Return the (x, y) coordinate for the center point of the cell that contains the specified text.  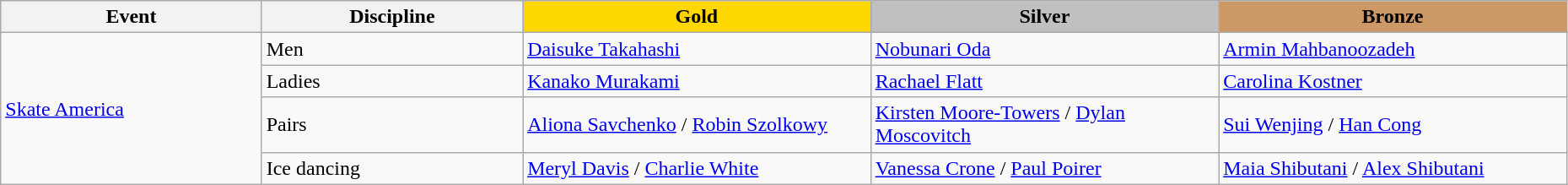
Sui Wenjing / Han Cong (1393, 125)
Men (391, 49)
Bronze (1393, 17)
Aliona Savchenko / Robin Szolkowy (697, 125)
Kirsten Moore-Towers / Dylan Moscovitch (1044, 125)
Pairs (391, 125)
Kanako Murakami (697, 81)
Daisuke Takahashi (697, 49)
Armin Mahbanoozadeh (1393, 49)
Gold (697, 17)
Maia Shibutani / Alex Shibutani (1393, 168)
Event (132, 17)
Carolina Kostner (1393, 81)
Meryl Davis / Charlie White (697, 168)
Nobunari Oda (1044, 49)
Vanessa Crone / Paul Poirer (1044, 168)
Rachael Flatt (1044, 81)
Skate America (132, 108)
Silver (1044, 17)
Ladies (391, 81)
Ice dancing (391, 168)
Discipline (391, 17)
